Output the [X, Y] coordinate of the center of the cell containing the given text.  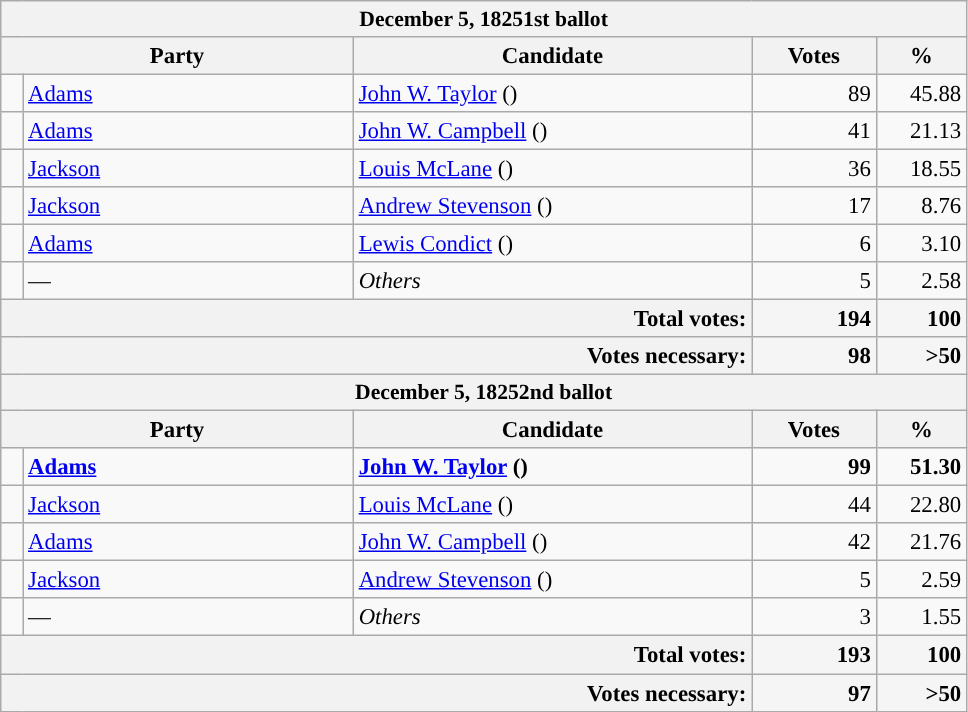
December 5, 18251st ballot [484, 19]
3.10 [921, 244]
6 [814, 244]
194 [814, 319]
89 [814, 93]
3 [814, 617]
Lewis Condict () [552, 244]
36 [814, 168]
December 5, 18252nd ballot [484, 393]
2.58 [921, 281]
8.76 [921, 206]
18.55 [921, 168]
98 [814, 356]
17 [814, 206]
1.55 [921, 617]
193 [814, 655]
99 [814, 467]
45.88 [921, 93]
51.30 [921, 467]
41 [814, 131]
22.80 [921, 505]
2.59 [921, 580]
42 [814, 542]
21.13 [921, 131]
44 [814, 505]
21.76 [921, 542]
97 [814, 693]
